Identify which cell holds the provided text, then report its (X, Y) central coordinate. 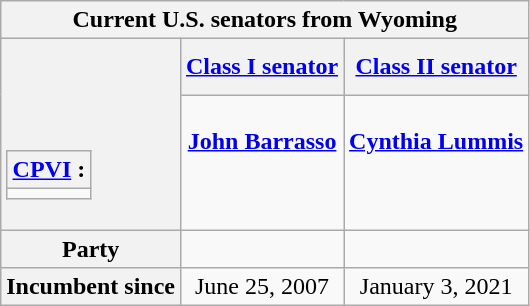
January 3, 2021 (436, 287)
Cynthia Lummis (436, 162)
John Barrasso (262, 162)
Class II senator (436, 67)
Party (91, 249)
Incumbent since (91, 287)
Class I senator (262, 67)
June 25, 2007 (262, 287)
Current U.S. senators from Wyoming (265, 20)
